Pinpoint the cell where the given text exists, returning its [X, Y] midpoint coordinate. 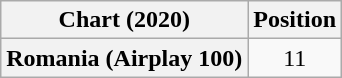
Romania (Airplay 100) [124, 58]
Position [295, 20]
11 [295, 58]
Chart (2020) [124, 20]
